From the cell containing the given text, extract its center point as (X, Y) coordinate. 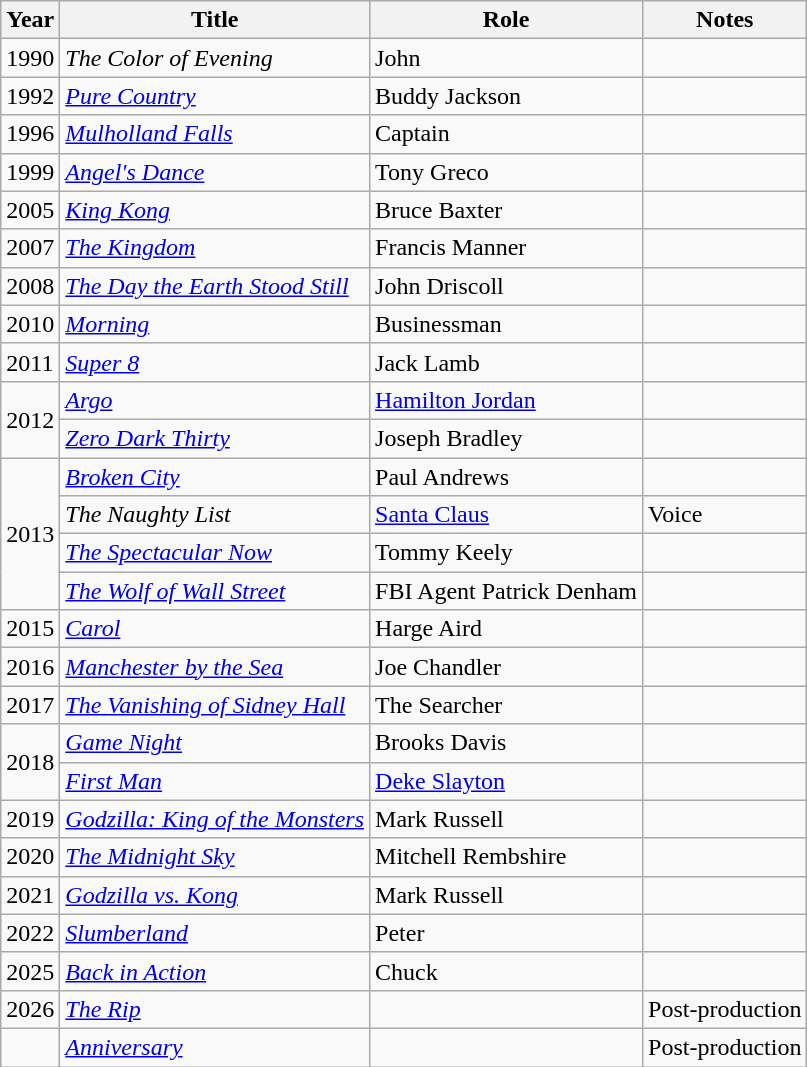
Carol (215, 629)
2007 (30, 248)
2018 (30, 762)
Godzilla: King of the Monsters (215, 819)
2022 (30, 933)
Santa Claus (506, 515)
The Rip (215, 1009)
1990 (30, 58)
1999 (30, 172)
Super 8 (215, 362)
The Day the Earth Stood Still (215, 286)
Broken City (215, 477)
2011 (30, 362)
Argo (215, 400)
Year (30, 20)
FBI Agent Patrick Denham (506, 591)
2012 (30, 419)
Brooks Davis (506, 743)
2021 (30, 895)
John (506, 58)
Slumberland (215, 933)
Buddy Jackson (506, 96)
Mitchell Rembshire (506, 857)
Deke Slayton (506, 781)
2005 (30, 210)
2020 (30, 857)
Back in Action (215, 971)
2019 (30, 819)
2017 (30, 705)
The Color of Evening (215, 58)
The Wolf of Wall Street (215, 591)
Hamilton Jordan (506, 400)
1992 (30, 96)
Notes (725, 20)
Mulholland Falls (215, 134)
Godzilla vs. Kong (215, 895)
Role (506, 20)
The Kingdom (215, 248)
Zero Dark Thirty (215, 438)
Joseph Bradley (506, 438)
The Vanishing of Sidney Hall (215, 705)
Captain (506, 134)
2015 (30, 629)
Voice (725, 515)
Tommy Keely (506, 553)
1996 (30, 134)
Bruce Baxter (506, 210)
Francis Manner (506, 248)
Angel's Dance (215, 172)
Jack Lamb (506, 362)
Game Night (215, 743)
Pure Country (215, 96)
The Spectacular Now (215, 553)
Peter (506, 933)
Joe Chandler (506, 667)
2010 (30, 324)
2025 (30, 971)
Harge Aird (506, 629)
Morning (215, 324)
The Midnight Sky (215, 857)
2016 (30, 667)
First Man (215, 781)
Tony Greco (506, 172)
Anniversary (215, 1047)
The Searcher (506, 705)
Title (215, 20)
King Kong (215, 210)
2026 (30, 1009)
Paul Andrews (506, 477)
Chuck (506, 971)
The Naughty List (215, 515)
Businessman (506, 324)
John Driscoll (506, 286)
Manchester by the Sea (215, 667)
2013 (30, 534)
2008 (30, 286)
